Output the (x, y) coordinate of the center of the cell containing the given text.  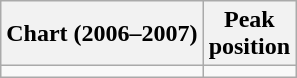
Chart (2006–2007) (102, 34)
Peakposition (249, 34)
